Output the (x, y) coordinate of the center of the cell containing the given text.  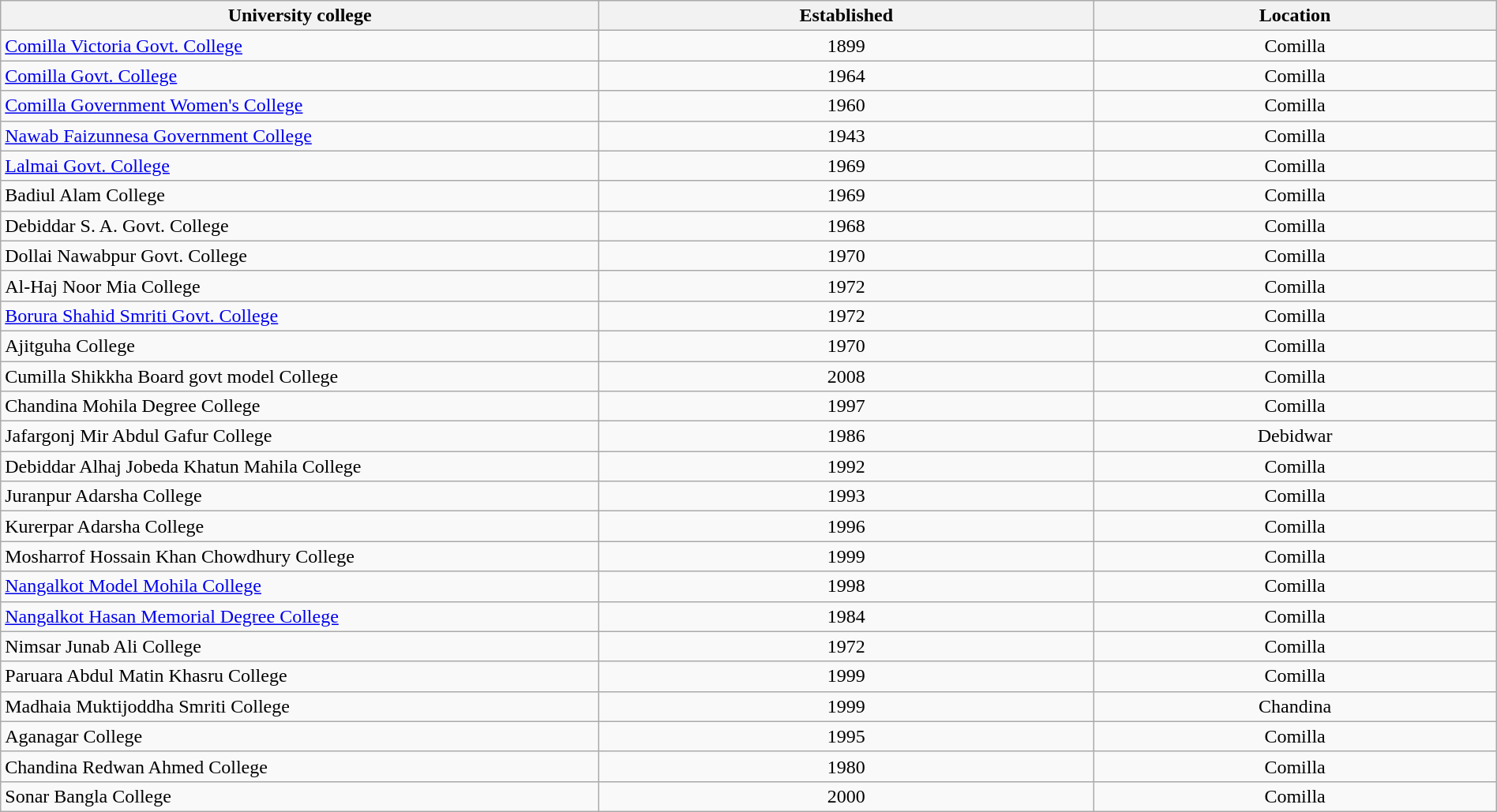
Nangalkot Hasan Memorial Degree College (300, 616)
Kurerpar Adarsha College (300, 526)
Jafargonj Mir Abdul Gafur College (300, 436)
1998 (846, 586)
1986 (846, 436)
Chandina (1295, 706)
1984 (846, 616)
Aganagar College (300, 736)
1997 (846, 406)
2008 (846, 376)
Chandina Mohila Degree College (300, 406)
Debiddar S. A. Govt. College (300, 226)
Comilla Government Women's College (300, 106)
1993 (846, 496)
1968 (846, 226)
Paruara Abdul Matin Khasru College (300, 676)
University college (300, 16)
Cumilla Shikkha Board govt model College (300, 376)
Comilla Victoria Govt. College (300, 46)
1899 (846, 46)
1964 (846, 76)
1960 (846, 106)
Borura Shahid Smriti Govt. College (300, 316)
Mosharrof Hossain Khan Chowdhury College (300, 556)
Comilla Govt. College (300, 76)
Debidwar (1295, 436)
Ajitguha College (300, 346)
Al-Haj Noor Mia College (300, 286)
1995 (846, 736)
2000 (846, 796)
Dollai Nawabpur Govt. College (300, 256)
Nawab Faizunnesa Government College (300, 136)
Nimsar Junab Ali College (300, 646)
Location (1295, 16)
Juranpur Adarsha College (300, 496)
Chandina Redwan Ahmed College (300, 766)
1980 (846, 766)
Sonar Bangla College (300, 796)
1996 (846, 526)
Debiddar Alhaj Jobeda Khatun Mahila College (300, 466)
Established (846, 16)
Lalmai Govt. College (300, 166)
Badiul Alam College (300, 196)
Nangalkot Model Mohila College (300, 586)
1943 (846, 136)
1992 (846, 466)
Madhaia Muktijoddha Smriti College (300, 706)
